Find where the given text appears and provide that cell's center as [x, y] coordinate. 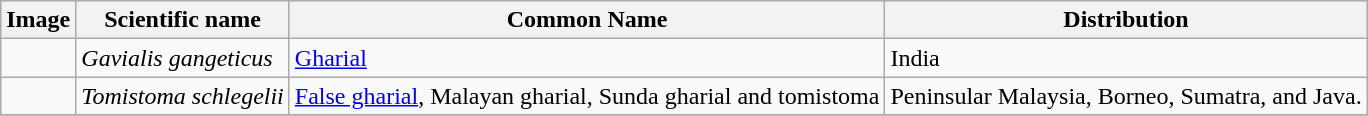
Scientific name [183, 20]
Tomistoma schlegelii [183, 96]
Peninsular Malaysia, Borneo, Sumatra, and Java. [1126, 96]
Gavialis gangeticus [183, 58]
Gharial [587, 58]
Image [38, 20]
False gharial, Malayan gharial, Sunda gharial and tomistoma [587, 96]
Common Name [587, 20]
Distribution [1126, 20]
India [1126, 58]
